From the cell containing the given text, extract its center point as [x, y] coordinate. 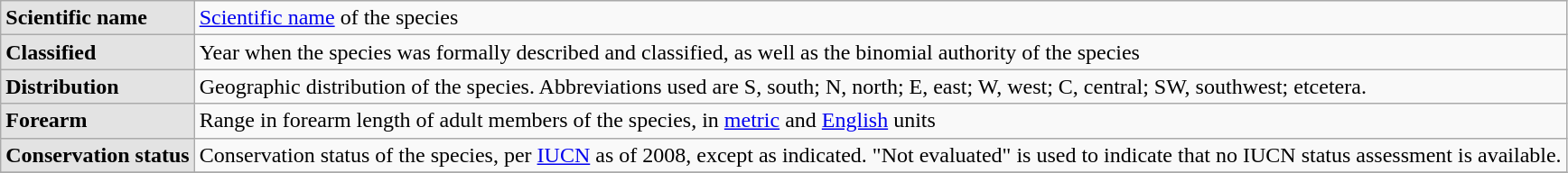
Classified [98, 52]
Scientific name of the species [880, 18]
Conservation status [98, 155]
Range in forearm length of adult members of the species, in metric and English units [880, 121]
Scientific name [98, 18]
Geographic distribution of the species. Abbreviations used are S, south; N, north; E, east; W, west; C, central; SW, southwest; etcetera. [880, 86]
Distribution [98, 86]
Forearm [98, 121]
Year when the species was formally described and classified, as well as the binomial authority of the species [880, 52]
